Output the [x, y] coordinate of the center of the cell containing the given text.  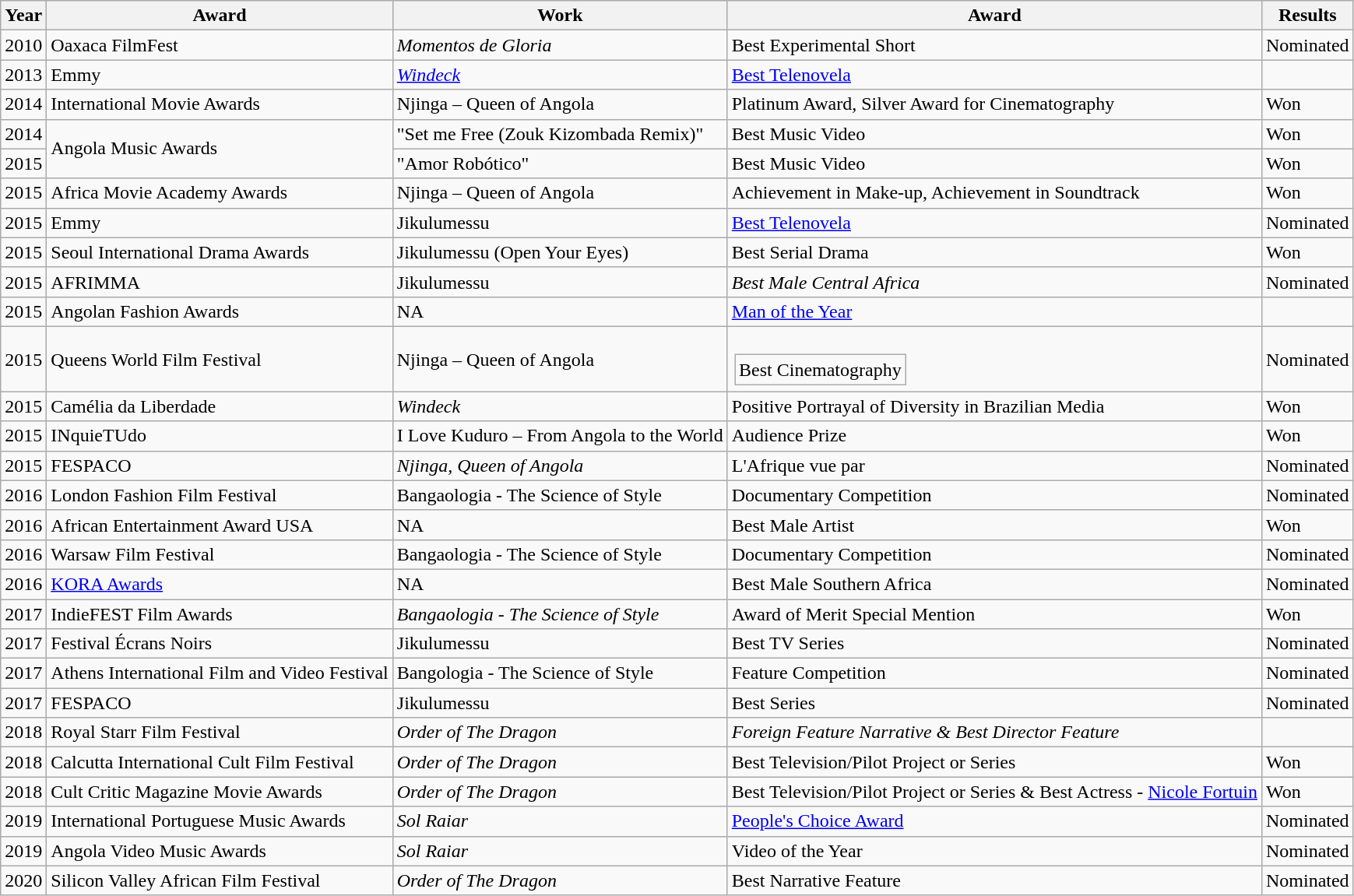
Results [1307, 16]
Festival Écrans Noirs [220, 644]
Jikulumessu (Open Your Eyes) [560, 252]
Positive Portrayal of Diversity in Brazilian Media [994, 406]
Work [560, 16]
Africa Movie Academy Awards [220, 193]
2020 [23, 880]
Best Serial Drama [994, 252]
African Entertainment Award USA [220, 525]
Angolan Fashion Awards [220, 311]
Achievement in Make-up, Achievement in Soundtrack [994, 193]
Angola Video Music Awards [220, 851]
KORA Awards [220, 584]
Bangologia - The Science of Style [560, 673]
Warsaw Film Festival [220, 554]
"Set me Free (Zouk Kizombada Remix)" [560, 134]
Best Series [994, 703]
People's Choice Award [994, 821]
Angola Music Awards [220, 149]
Oaxaca FilmFest [220, 45]
Seoul International Drama Awards [220, 252]
Best Male Central Africa [994, 282]
I Love Kuduro – From Angola to the World [560, 436]
INquieTUdo [220, 436]
"Amor Robótico" [560, 163]
2010 [23, 45]
Video of the Year [994, 851]
International Portuguese Music Awards [220, 821]
Audience Prize [994, 436]
London Fashion Film Festival [220, 495]
Best TV Series [994, 644]
Njinga, Queen of Angola [560, 466]
Feature Competition [994, 673]
Royal Starr Film Festival [220, 733]
Best Television/Pilot Project or Series & Best Actress - Nicole Fortuin [994, 792]
Award of Merit Special Mention [994, 614]
Best Male Southern Africa [994, 584]
International Movie Awards [220, 104]
Foreign Feature Narrative & Best Director Feature [994, 733]
Best Male Artist [994, 525]
Cult Critic Magazine Movie Awards [220, 792]
Calcutta International Cult Film Festival [220, 762]
Best Narrative Feature [994, 880]
Silicon Valley African Film Festival [220, 880]
Platinum Award, Silver Award for Cinematography [994, 104]
Camélia da Liberdade [220, 406]
Best Experimental Short [994, 45]
Momentos de Gloria [560, 45]
Man of the Year [994, 311]
2013 [23, 75]
AFRIMMA [220, 282]
Best Television/Pilot Project or Series [994, 762]
L'Afrique vue par [994, 466]
Athens International Film and Video Festival [220, 673]
Year [23, 16]
Queens World Film Festival [220, 359]
IndieFEST Film Awards [220, 614]
